Extract the [X, Y] coordinate from the center of the cell holding the provided text.  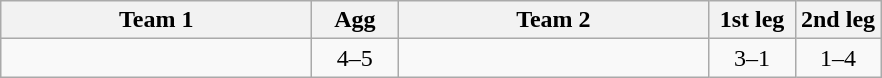
1st leg [752, 20]
2nd leg [838, 20]
Agg [355, 20]
1–4 [838, 58]
4–5 [355, 58]
Team 1 [156, 20]
Team 2 [554, 20]
3–1 [752, 58]
